Extract the (x, y) coordinate from the center of the cell holding the provided text.  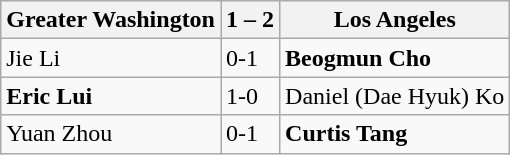
Yuan Zhou (111, 134)
1 – 2 (250, 20)
Eric Lui (111, 96)
Daniel (Dae Hyuk) Ko (395, 96)
Greater Washington (111, 20)
Jie Li (111, 58)
Curtis Tang (395, 134)
Beogmun Cho (395, 58)
Los Angeles (395, 20)
1-0 (250, 96)
